Identify which cell holds the provided text, then report its [x, y] central coordinate. 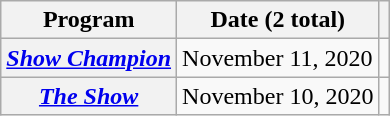
November 10, 2020 [278, 96]
Show Champion [89, 58]
The Show [89, 96]
Date (2 total) [278, 20]
November 11, 2020 [278, 58]
Program [89, 20]
